Identify which cell holds the provided text, then report its [X, Y] central coordinate. 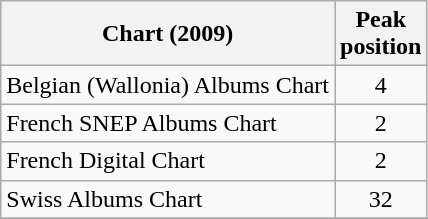
Belgian (Wallonia) Albums Chart [168, 85]
Swiss Albums Chart [168, 199]
French SNEP Albums Chart [168, 123]
32 [380, 199]
Peakposition [380, 34]
French Digital Chart [168, 161]
4 [380, 85]
Chart (2009) [168, 34]
